Search for the cell housing the specified text and yield its (x, y) center coordinate. 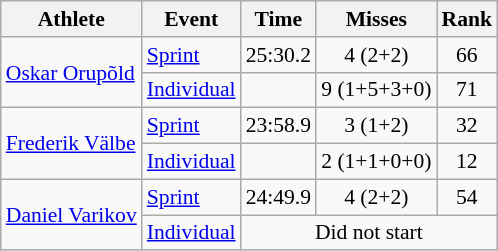
12 (468, 162)
66 (468, 55)
3 (1+2) (376, 126)
2 (1+1+0+0) (376, 162)
Did not start (369, 233)
9 (1+5+3+0) (376, 90)
Oskar Orupõld (72, 72)
Rank (468, 19)
71 (468, 90)
54 (468, 197)
25:30.2 (278, 55)
Misses (376, 19)
Athlete (72, 19)
24:49.9 (278, 197)
Frederik Välbe (72, 144)
23:58.9 (278, 126)
Time (278, 19)
Event (192, 19)
Daniel Varikov (72, 214)
32 (468, 126)
